Find where the given text appears and provide that cell's center as (x, y) coordinate. 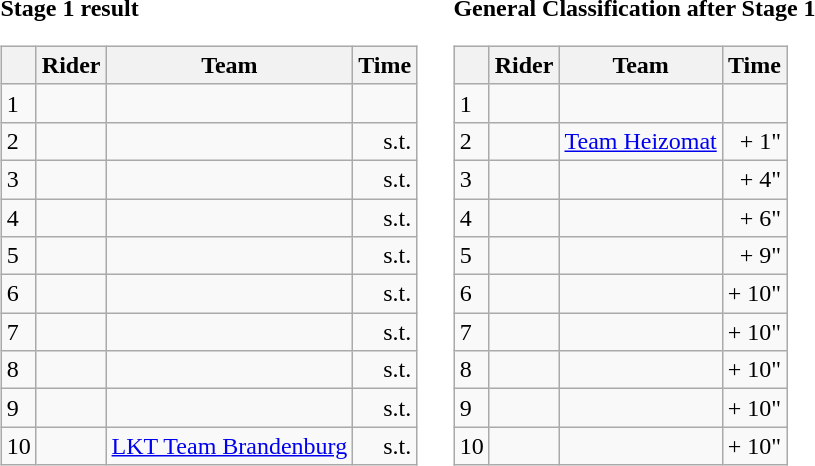
LKT Team Brandenburg (230, 446)
+ 9" (754, 256)
+ 4" (754, 179)
Team Heizomat (640, 141)
+ 1" (754, 141)
+ 6" (754, 217)
